Identify which cell holds the provided text, then report its (x, y) central coordinate. 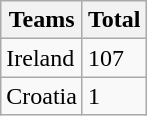
Teams (42, 20)
Ireland (42, 58)
107 (114, 58)
Total (114, 20)
Croatia (42, 96)
1 (114, 96)
